Provide the (x, y) coordinate of the cell's center where the given text is located.  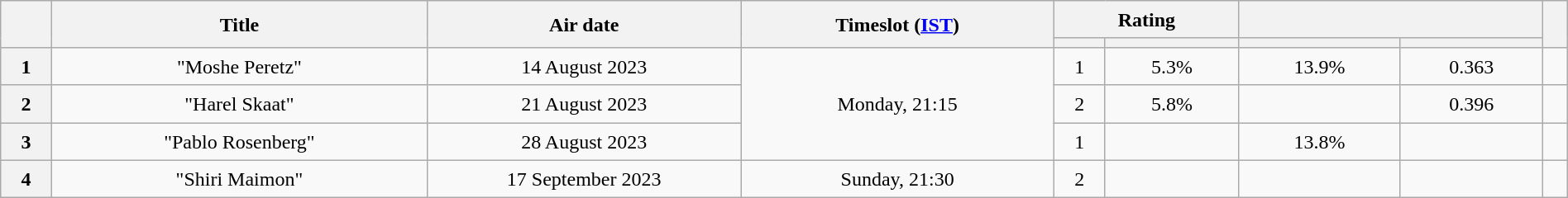
"Moshe Peretz" (240, 66)
13.8% (1319, 141)
28 August 2023 (584, 141)
13.9% (1319, 66)
"Pablo Rosenberg" (240, 141)
Air date (584, 25)
17 September 2023 (584, 179)
4 (26, 179)
"Harel Skaat" (240, 104)
0.363 (1472, 66)
Timeslot (IST) (898, 25)
5.3% (1172, 66)
"Shiri Maimon" (240, 179)
Title (240, 25)
14 August 2023 (584, 66)
3 (26, 141)
Monday, 21:15 (898, 104)
Sunday, 21:30 (898, 179)
0.396 (1472, 104)
5.8% (1172, 104)
Rating (1147, 20)
21 August 2023 (584, 104)
